Scan for the cell matching the given text and deliver its [x, y] coordinate at center. 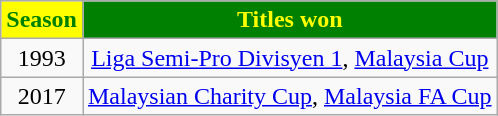
Season [42, 20]
1993 [42, 58]
Liga Semi-Pro Divisyen 1, Malaysia Cup [290, 58]
Titles won [290, 20]
Malaysian Charity Cup, Malaysia FA Cup [290, 96]
2017 [42, 96]
